Pinpoint the cell where the given text exists, returning its (X, Y) midpoint coordinate. 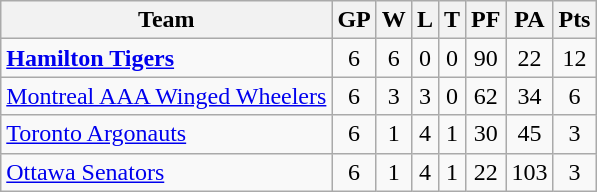
Pts (574, 20)
Toronto Argonauts (166, 134)
Hamilton Tigers (166, 58)
Montreal AAA Winged Wheelers (166, 96)
W (394, 20)
GP (354, 20)
103 (530, 172)
L (424, 20)
T (452, 20)
PF (485, 20)
34 (530, 96)
90 (485, 58)
Team (166, 20)
30 (485, 134)
45 (530, 134)
Ottawa Senators (166, 172)
PA (530, 20)
62 (485, 96)
12 (574, 58)
